From the cell containing the given text, extract its center point as [x, y] coordinate. 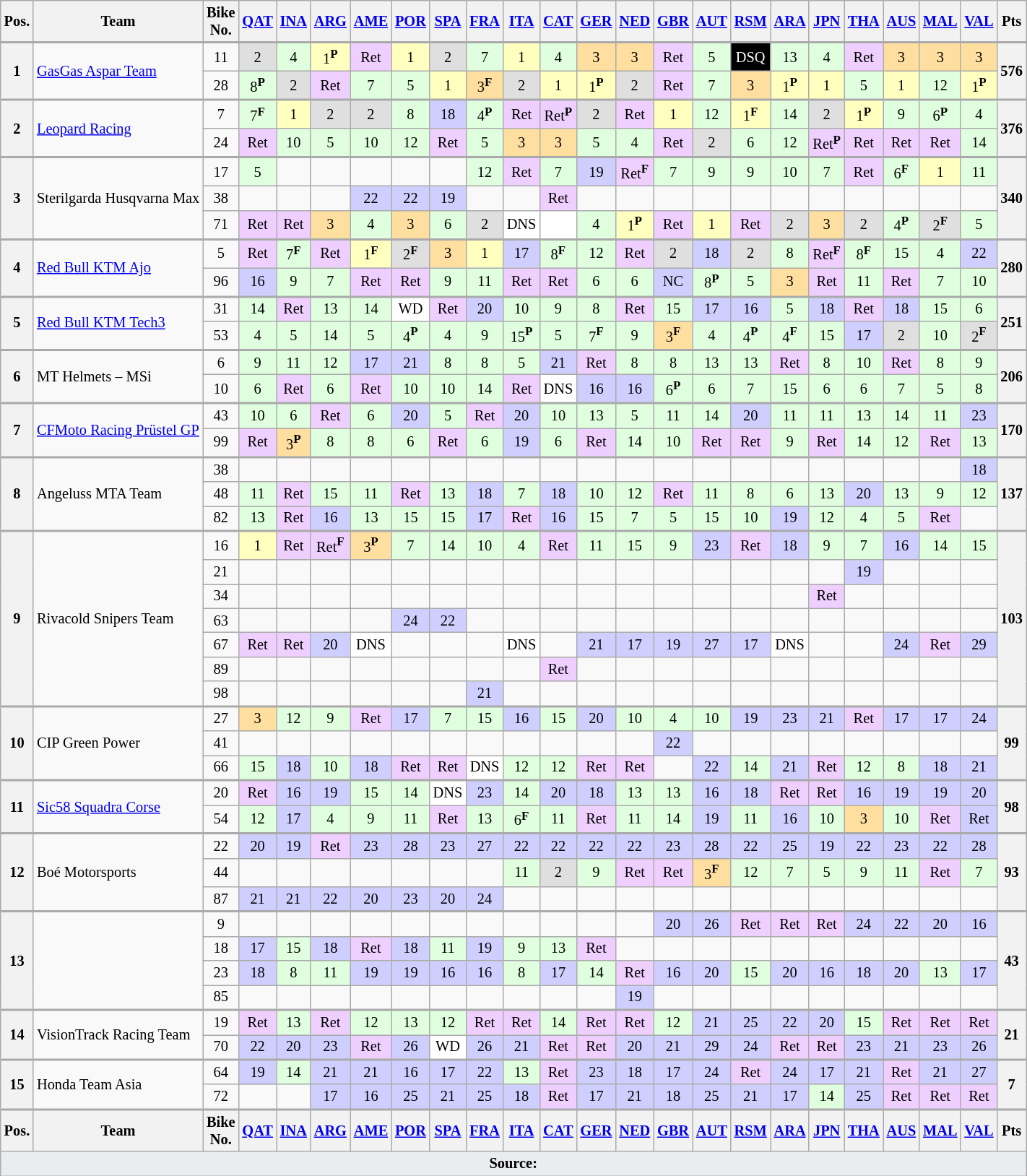
206 [1011, 376]
15P [521, 335]
4F [790, 335]
53 [221, 335]
87 [221, 899]
70 [221, 1047]
Honda Team Asia [118, 1084]
67 [221, 645]
41 [221, 743]
66 [221, 767]
54 [221, 819]
63 [221, 621]
280 [1011, 267]
31 [221, 308]
340 [1011, 198]
82 [221, 518]
89 [221, 669]
170 [1011, 430]
Red Bull KTM Tech3 [118, 323]
72 [221, 1097]
DSQ [751, 57]
Sterilgarda Husqvarna Max [118, 198]
96 [221, 282]
VisionTrack Racing Team [118, 1034]
Rivacold Snipers Team [118, 618]
NC [673, 282]
251 [1011, 323]
Source: [513, 1164]
CIP Green Power [118, 743]
48 [221, 494]
137 [1011, 493]
MT Helmets – MSi [118, 376]
Boé Motorsports [118, 873]
34 [221, 596]
93 [1011, 873]
Sic58 Squadra Corse [118, 807]
CFMoto Racing Prüstel GP [118, 430]
576 [1011, 71]
103 [1011, 618]
GasGas Aspar Team [118, 71]
64 [221, 1071]
Red Bull KTM Ajo [118, 267]
Angeluss MTA Team [118, 493]
71 [221, 225]
376 [1011, 129]
44 [221, 873]
Leopard Racing [118, 129]
85 [221, 997]
